Capture the cell that displays the provided text and extract its (x, y) central coordinate. 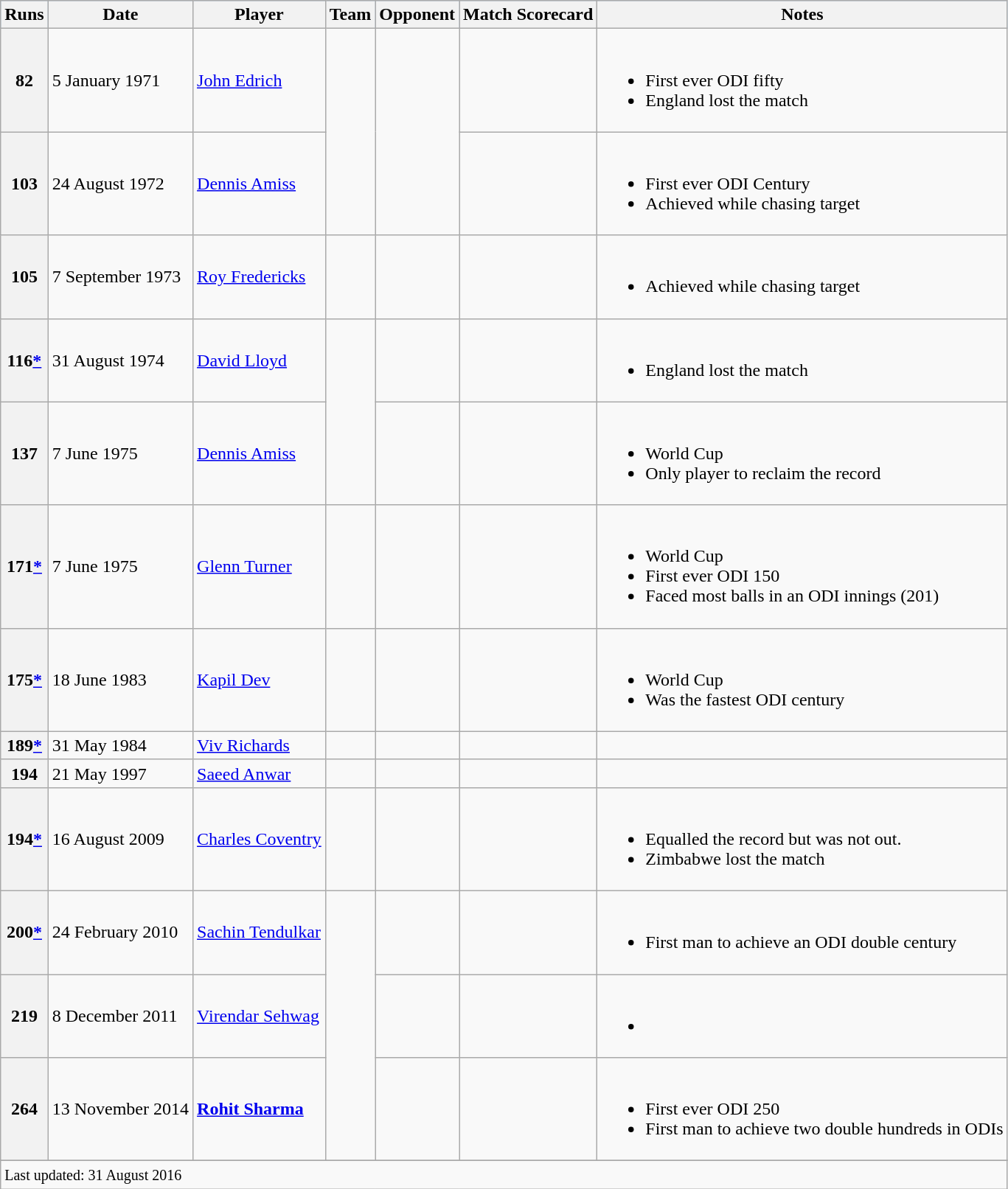
18 June 1983 (120, 680)
137 (24, 453)
5 January 1971 (120, 80)
Kapil Dev (260, 680)
Last updated: 31 August 2016 (504, 1175)
David Lloyd (260, 360)
Virendar Sehwag (260, 1016)
World CupFirst ever ODI 150Faced most balls in an ODI innings (201) (802, 566)
First man to achieve an ODI double century (802, 932)
8 December 2011 (120, 1016)
24 February 2010 (120, 932)
264 (24, 1109)
200* (24, 932)
24 August 1972 (120, 184)
Match Scorecard (528, 15)
Achieved while chasing target (802, 277)
31 August 1974 (120, 360)
103 (24, 184)
First ever ODI fiftyEngland lost the match (802, 80)
219 (24, 1016)
171* (24, 566)
World CupWas the fastest ODI century (802, 680)
194* (24, 839)
175* (24, 680)
31 May 1984 (120, 745)
Charles Coventry (260, 839)
105 (24, 277)
Viv Richards (260, 745)
First ever ODI CenturyAchieved while chasing target (802, 184)
21 May 1997 (120, 773)
13 November 2014 (120, 1109)
Team (350, 15)
Opponent (417, 15)
Player (260, 15)
Glenn Turner (260, 566)
Saeed Anwar (260, 773)
82 (24, 80)
World CupOnly player to reclaim the record (802, 453)
116* (24, 360)
Notes (802, 15)
194 (24, 773)
Roy Fredericks (260, 277)
Rohit Sharma (260, 1109)
Equalled the record but was not out.Zimbabwe lost the match (802, 839)
England lost the match (802, 360)
189* (24, 745)
Sachin Tendulkar (260, 932)
16 August 2009 (120, 839)
First ever ODI 250First man to achieve two double hundreds in ODIs (802, 1109)
Runs (24, 15)
John Edrich (260, 80)
Date (120, 15)
7 September 1973 (120, 277)
